Locate the cell with the specified text and output its [X, Y] center coordinate. 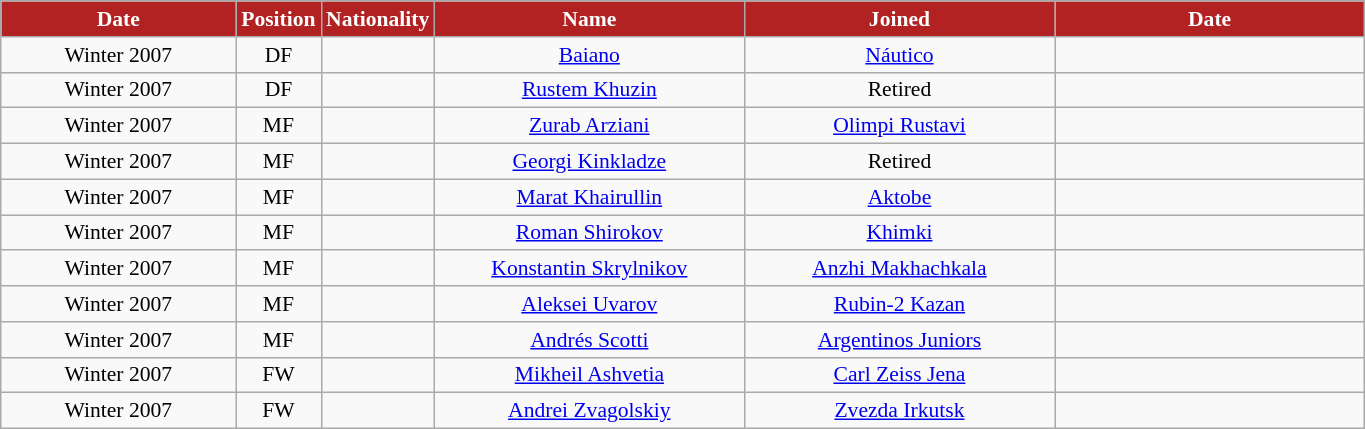
Nationality [378, 19]
Joined [899, 19]
Andrei Zvagolskiy [589, 411]
Konstantin Skrylnikov [589, 269]
Aleksei Uvarov [589, 304]
Georgi Kinkladze [589, 162]
Khimki [899, 233]
Anzhi Makhachkala [899, 269]
Zvezda Irkutsk [899, 411]
Rubin-2 Kazan [899, 304]
Roman Shirokov [589, 233]
Name [589, 19]
Position [278, 19]
Olimpi Rustavi [899, 126]
Zurab Arziani [589, 126]
Aktobe [899, 197]
Baiano [589, 55]
Marat Khairullin [589, 197]
Andrés Scotti [589, 340]
Argentinos Juniors [899, 340]
Carl Zeiss Jena [899, 375]
Mikheil Ashvetia [589, 375]
Náutico [899, 55]
Rustem Khuzin [589, 90]
